Extract the (X, Y) coordinate from the center of the cell holding the provided text.  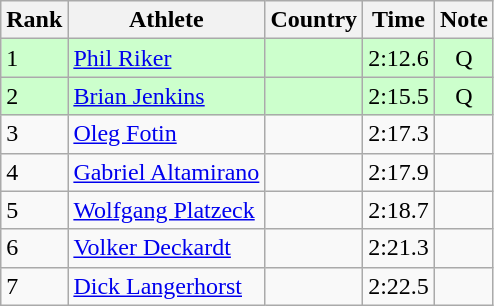
Brian Jenkins (166, 96)
Country (314, 20)
5 (34, 210)
2:17.3 (399, 134)
2:12.6 (399, 58)
2:17.9 (399, 172)
2:21.3 (399, 248)
Dick Langerhorst (166, 286)
2:15.5 (399, 96)
7 (34, 286)
Athlete (166, 20)
Phil Riker (166, 58)
6 (34, 248)
Gabriel Altamirano (166, 172)
Note (464, 20)
2:22.5 (399, 286)
Rank (34, 20)
3 (34, 134)
Wolfgang Platzeck (166, 210)
Oleg Fotin (166, 134)
2:18.7 (399, 210)
Volker Deckardt (166, 248)
2 (34, 96)
1 (34, 58)
Time (399, 20)
4 (34, 172)
